Capture the cell that displays the provided text and extract its [x, y] central coordinate. 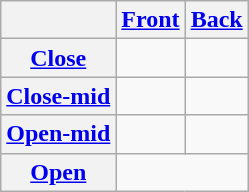
Open [58, 172]
Front [150, 20]
Back [216, 20]
Open-mid [58, 134]
Close-mid [58, 96]
Close [58, 58]
